Return the [X, Y] coordinate for the center point of the cell that contains the specified text.  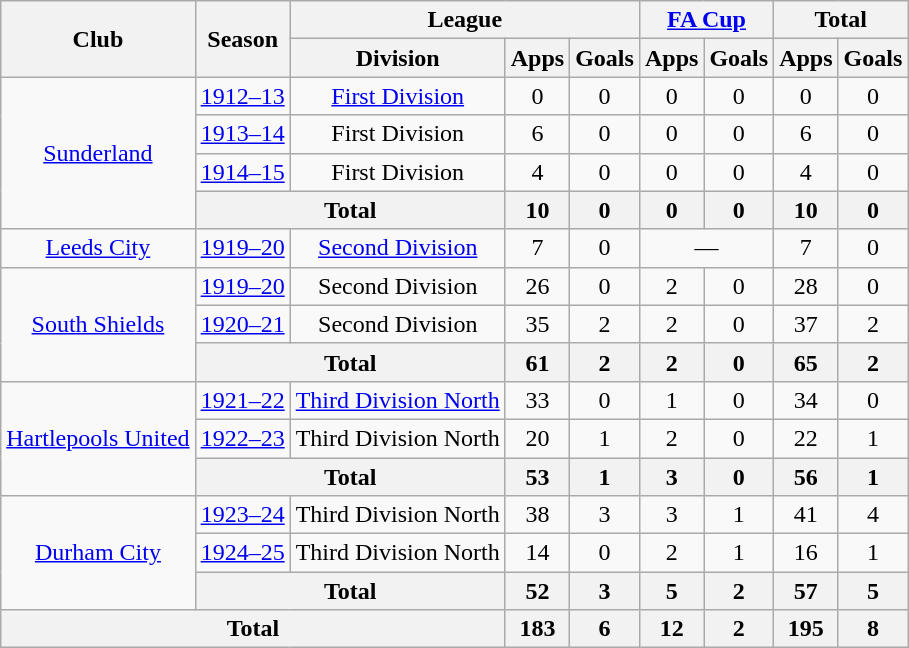
20 [537, 438]
1920–21 [242, 324]
South Shields [98, 324]
14 [537, 553]
1912–13 [242, 96]
56 [806, 477]
1921–22 [242, 400]
League [464, 20]
38 [537, 515]
41 [806, 515]
Sunderland [98, 153]
35 [537, 324]
33 [537, 400]
65 [806, 362]
8 [873, 629]
1914–15 [242, 172]
183 [537, 629]
53 [537, 477]
1922–23 [242, 438]
Division [398, 58]
52 [537, 591]
1924–25 [242, 553]
26 [537, 286]
12 [671, 629]
22 [806, 438]
Hartlepools United [98, 438]
Season [242, 39]
— [706, 248]
1923–24 [242, 515]
61 [537, 362]
57 [806, 591]
Club [98, 39]
195 [806, 629]
Leeds City [98, 248]
Durham City [98, 553]
16 [806, 553]
28 [806, 286]
FA Cup [706, 20]
34 [806, 400]
1913–14 [242, 134]
37 [806, 324]
